Output the (X, Y) coordinate of the center of the cell containing the given text.  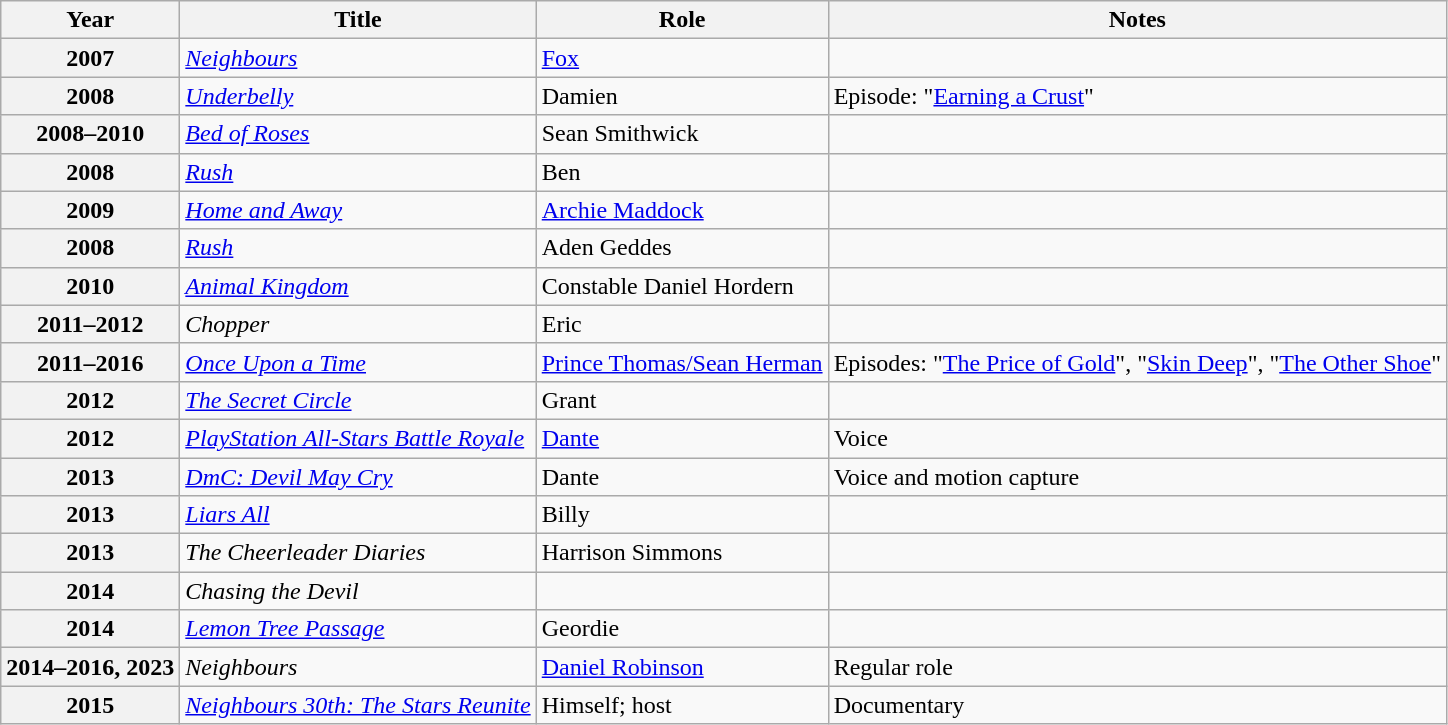
PlayStation All-Stars Battle Royale (358, 438)
Himself; host (682, 705)
Regular role (1137, 667)
Once Upon a Time (358, 362)
Eric (682, 324)
Voice (1137, 438)
Lemon Tree Passage (358, 629)
Episodes: "The Price of Gold", "Skin Deep", "The Other Shoe" (1137, 362)
Chasing the Devil (358, 591)
Bed of Roses (358, 134)
Episode: "Earning a Crust" (1137, 96)
Ben (682, 172)
Daniel Robinson (682, 667)
The Cheerleader Diaries (358, 553)
Liars All (358, 515)
Damien (682, 96)
2007 (90, 58)
2011–2012 (90, 324)
Underbelly (358, 96)
Aden Geddes (682, 248)
2010 (90, 286)
2011–2016 (90, 362)
2009 (90, 210)
Role (682, 20)
Prince Thomas/Sean Herman (682, 362)
Harrison Simmons (682, 553)
2008–2010 (90, 134)
Animal Kingdom (358, 286)
Voice and motion capture (1137, 477)
Year (90, 20)
Chopper (358, 324)
Constable Daniel Hordern (682, 286)
Fox (682, 58)
Grant (682, 400)
Billy (682, 515)
Notes (1137, 20)
2014–2016, 2023 (90, 667)
Neighbours 30th: The Stars Reunite (358, 705)
Title (358, 20)
Sean Smithwick (682, 134)
Documentary (1137, 705)
DmC: Devil May Cry (358, 477)
Archie Maddock (682, 210)
2015 (90, 705)
The Secret Circle (358, 400)
Geordie (682, 629)
Home and Away (358, 210)
